Provide the [x, y] coordinate of the cell's center where the given text is located.  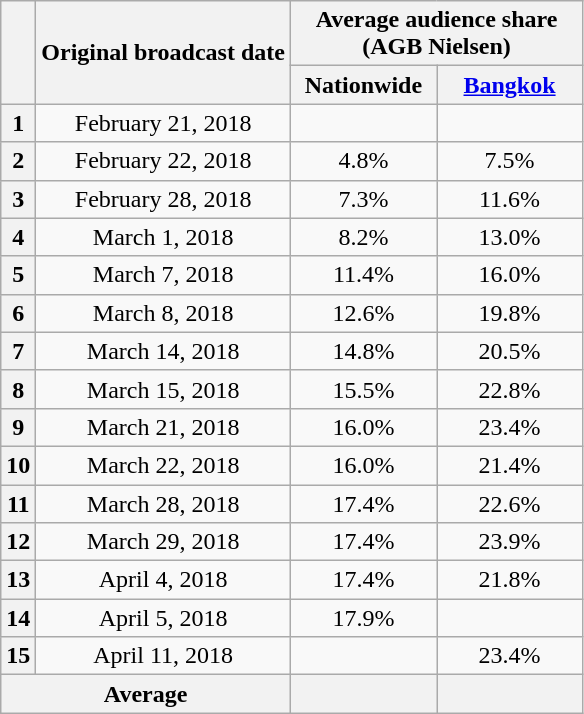
1 [18, 123]
Bangkok [509, 85]
21.4% [509, 465]
March 14, 2018 [164, 351]
Average [146, 694]
22.6% [509, 503]
8 [18, 389]
4 [18, 237]
February 21, 2018 [164, 123]
13 [18, 580]
5 [18, 275]
8.2% [363, 237]
12 [18, 542]
3 [18, 199]
21.8% [509, 580]
4.8% [363, 161]
March 15, 2018 [164, 389]
Average audience share(AGB Nielsen) [436, 34]
7 [18, 351]
7.3% [363, 199]
23.9% [509, 542]
March 22, 2018 [164, 465]
February 22, 2018 [164, 161]
20.5% [509, 351]
14.8% [363, 351]
11.6% [509, 199]
7.5% [509, 161]
March 1, 2018 [164, 237]
14 [18, 618]
6 [18, 313]
12.6% [363, 313]
February 28, 2018 [164, 199]
15 [18, 656]
15.5% [363, 389]
March 8, 2018 [164, 313]
13.0% [509, 237]
Original broadcast date [164, 52]
9 [18, 427]
10 [18, 465]
April 11, 2018 [164, 656]
Nationwide [363, 85]
17.9% [363, 618]
March 21, 2018 [164, 427]
19.8% [509, 313]
April 5, 2018 [164, 618]
22.8% [509, 389]
March 29, 2018 [164, 542]
11 [18, 503]
2 [18, 161]
April 4, 2018 [164, 580]
March 28, 2018 [164, 503]
March 7, 2018 [164, 275]
11.4% [363, 275]
